Pinpoint the cell where the given text exists, returning its (x, y) midpoint coordinate. 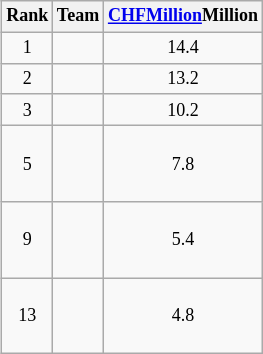
13.2 (184, 78)
3 (28, 110)
7.8 (184, 163)
CHFMillionMillion (184, 16)
14.4 (184, 48)
4.8 (184, 316)
9 (28, 240)
Team (78, 16)
10.2 (184, 110)
2 (28, 78)
5 (28, 163)
Rank (28, 16)
5.4 (184, 240)
13 (28, 316)
1 (28, 48)
